Detect which cell encompasses the target text, then output its [X, Y] center coordinate. 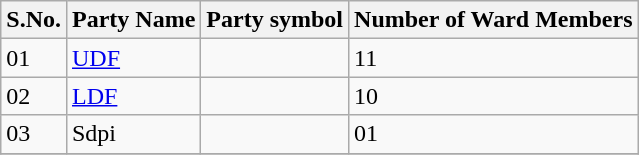
LDF [133, 96]
Number of Ward Members [494, 20]
Party Name [133, 20]
S.No. [34, 20]
11 [494, 58]
03 [34, 134]
Sdpi [133, 134]
10 [494, 96]
UDF [133, 58]
Party symbol [275, 20]
02 [34, 96]
